From the cell containing the given text, extract its center point as (x, y) coordinate. 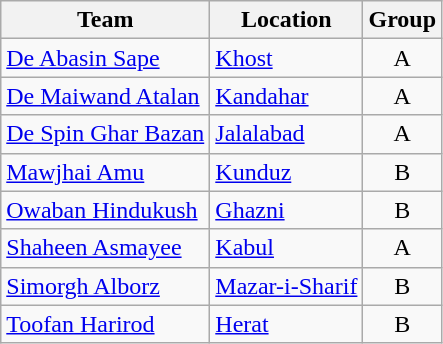
Kabul (286, 248)
De Maiwand Atalan (106, 96)
Shaheen Asmayee (106, 248)
De Spin Ghar Bazan (106, 134)
Herat (286, 324)
Mawjhai Amu (106, 172)
Group (402, 20)
Kandahar (286, 96)
Toofan Harirod (106, 324)
Khost (286, 58)
Jalalabad (286, 134)
Location (286, 20)
Simorgh Alborz (106, 286)
Kunduz (286, 172)
Team (106, 20)
Ghazni (286, 210)
De Abasin Sape (106, 58)
Owaban Hindukush (106, 210)
Mazar-i-Sharif (286, 286)
